For the text-containing cell, return its midpoint in (x, y) coordinate format. 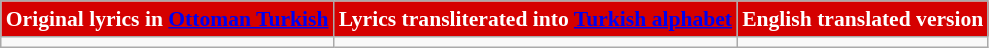
English translated version (862, 19)
Original lyrics in Ottoman Turkish (168, 19)
Lyrics transliterated into Turkish alphabet (536, 19)
